Determine the (x, y) coordinate at the center of the cell enclosing the given text.  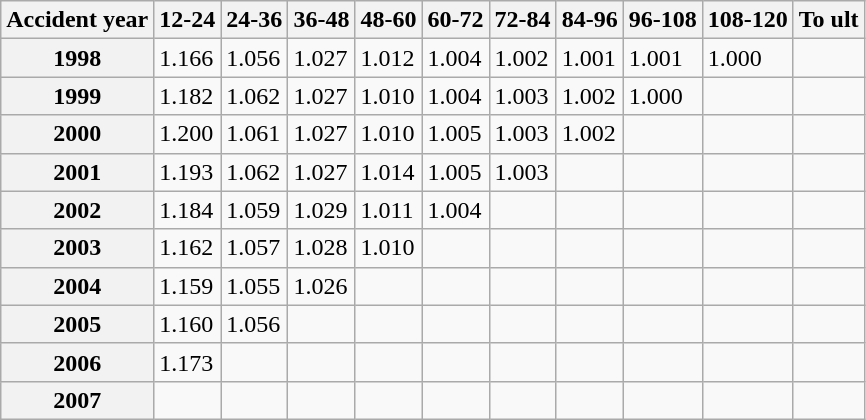
72-84 (522, 20)
84-96 (590, 20)
1.193 (188, 172)
1.055 (254, 286)
1.166 (188, 58)
2003 (78, 248)
1.200 (188, 134)
96-108 (662, 20)
1999 (78, 96)
1.160 (188, 324)
2005 (78, 324)
1.059 (254, 210)
To ult (828, 20)
1.026 (322, 286)
24-36 (254, 20)
2002 (78, 210)
1.012 (388, 58)
1.182 (188, 96)
2004 (78, 286)
1.173 (188, 362)
1.011 (388, 210)
2006 (78, 362)
12-24 (188, 20)
2000 (78, 134)
108-120 (748, 20)
60-72 (456, 20)
1.029 (322, 210)
1.162 (188, 248)
48-60 (388, 20)
1.159 (188, 286)
2007 (78, 400)
Accident year (78, 20)
36-48 (322, 20)
1.061 (254, 134)
1.014 (388, 172)
1.028 (322, 248)
1.184 (188, 210)
1.057 (254, 248)
2001 (78, 172)
1998 (78, 58)
